Locate the cell with the specified text and output its [x, y] center coordinate. 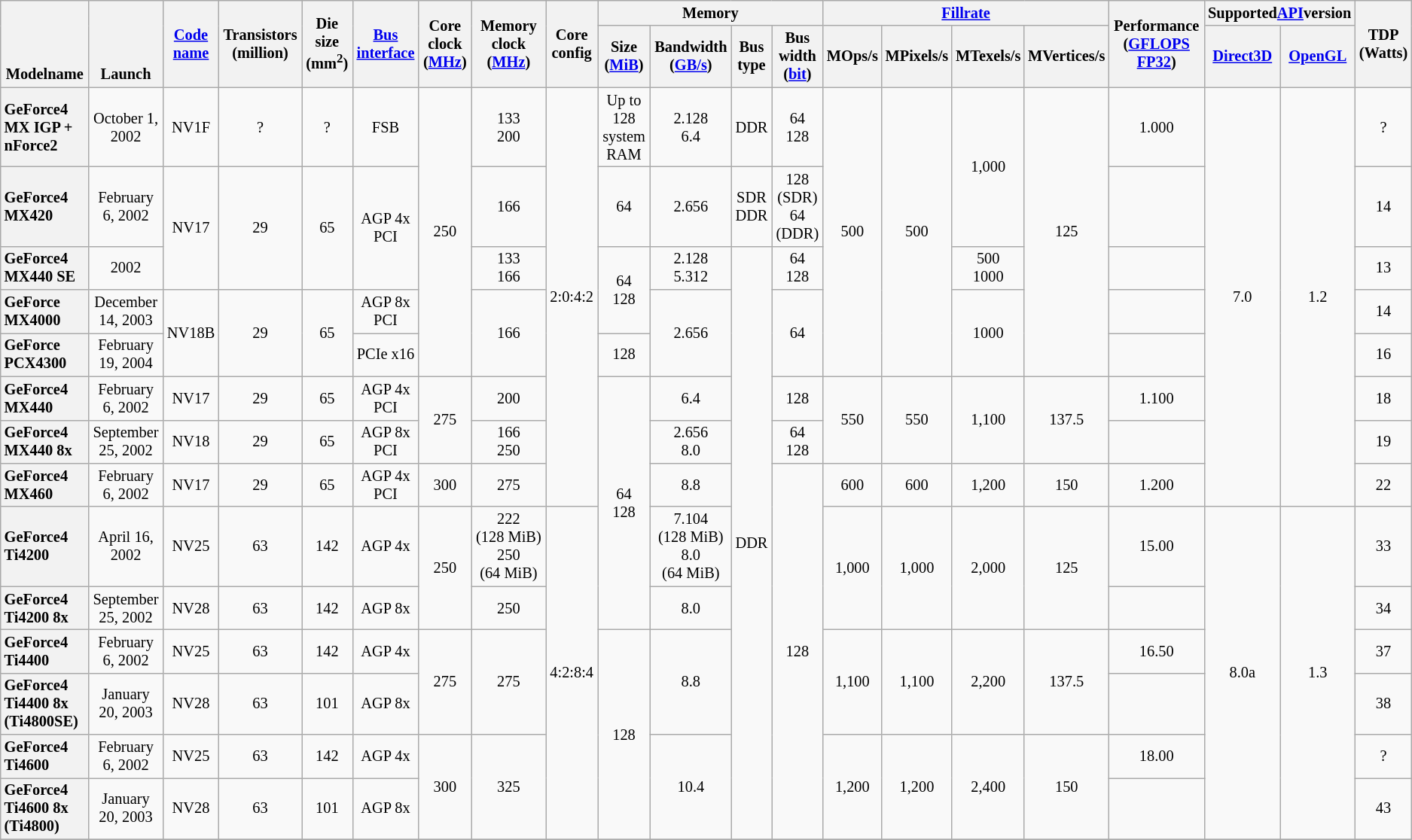
Launch [127, 44]
2,400 [988, 787]
GeForce4 MX440 8x [45, 442]
Memory [711, 13]
GeForce4 Ti4600 [45, 756]
NV18B [191, 333]
1.200 [1157, 485]
Code name [191, 44]
Up to 128 system RAM [624, 127]
February 19, 2004 [127, 355]
Bandwidth (GB/s) [691, 56]
GeForce4 Ti4400 [45, 651]
TDP (Watts) [1383, 44]
Transistors (million) [261, 44]
15.00 [1157, 546]
Bus width (bit) [797, 56]
OpenGL [1318, 56]
SDRDDR [752, 206]
MVertices/s [1066, 56]
2.656 8.0 [691, 442]
8.0a [1243, 673]
December 14, 2003 [127, 312]
325 [509, 787]
6.4 [691, 398]
64 128 [797, 268]
Bus type [752, 56]
2,000 [988, 568]
2.128 5.312 [691, 268]
166250 [509, 442]
Die size (mm2) [327, 44]
18 [1383, 398]
GeForce4 MX440 SE [45, 268]
133200 [509, 127]
18.00 [1157, 756]
GeForce PCX4300 [45, 355]
10.4 [691, 787]
2002 [127, 268]
Core config [572, 44]
222 (128 MiB)250 (64 MiB) [509, 546]
19 [1383, 442]
MTexels/s [988, 56]
GeForce4 Ti4200 [45, 546]
MPixels/s [917, 56]
GeForce4 MX420 [45, 206]
37 [1383, 651]
NV1F [191, 127]
1.000 [1157, 127]
1000 [988, 333]
Performance (GFLOPS FP32) [1157, 44]
Direct3D [1243, 56]
4:2:8:4 [572, 673]
16 [1383, 355]
GeForce4 MX460 [45, 485]
PCIe x16 [386, 355]
NV18 [191, 442]
43 [1383, 808]
Modelname [45, 44]
October 1, 2002 [127, 127]
34 [1383, 608]
500 1000 [988, 268]
Fillrate [965, 13]
16.50 [1157, 651]
GeForce4 Ti4200 8x [45, 608]
Core clock (MHz) [445, 44]
GeForce4 MX440 [45, 398]
200 [509, 398]
128 (SDR)64 (DDR) [797, 206]
Memory clock (MHz) [509, 44]
GeForce4 MX IGP + nForce2 [45, 127]
Bus interface [386, 44]
2:0:4:2 [572, 297]
38 [1383, 704]
MOps/s [852, 56]
2,200 [988, 682]
1.100 [1157, 398]
GeForce4 Ti4400 8x (Ti4800SE) [45, 704]
April 16, 2002 [127, 546]
1.2 [1318, 297]
GeForce MX4000 [45, 312]
22 [1383, 485]
133166 [509, 268]
FSB [386, 127]
SupportedAPIversion [1279, 13]
1.3 [1318, 673]
8.0 [691, 608]
GeForce4 Ti4600 8x (Ti4800) [45, 808]
7.0 [1243, 297]
13 [1383, 268]
2.1286.4 [691, 127]
33 [1383, 546]
7.104 (128 MiB)8.0 (64 MiB) [691, 546]
Size (MiB) [624, 56]
